Identify which cell holds the provided text, then report its [X, Y] central coordinate. 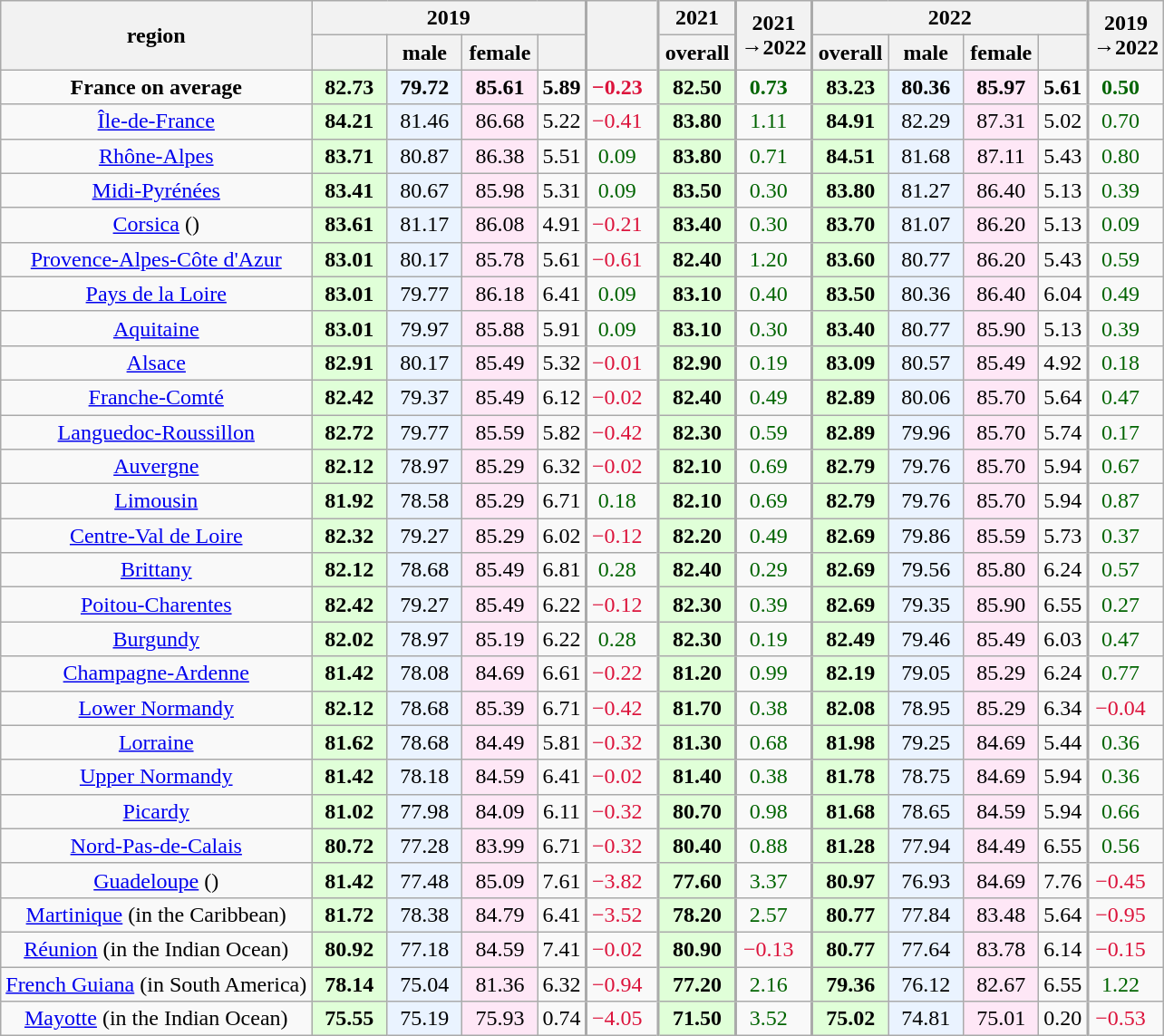
0.73 [774, 87]
85.97 [1001, 87]
−0.04 [1126, 708]
82.19 [850, 673]
77.94 [926, 846]
Lower Normandy [156, 708]
−0.21 [623, 225]
81.98 [850, 742]
0.66 [1126, 811]
81.62 [350, 742]
−0.95 [1126, 915]
0.77 [1126, 673]
1.11 [774, 121]
81.07 [926, 225]
78.14 [350, 983]
75.93 [500, 1019]
6.34 [1063, 708]
0.56 [1126, 846]
Franche-Comté [156, 397]
5.82 [562, 432]
6.61 [562, 673]
Upper Normandy [156, 777]
0.87 [1126, 501]
0.17 [1126, 432]
83.41 [350, 190]
75.04 [424, 983]
87.31 [1001, 121]
85.09 [500, 880]
2.57 [774, 915]
−0.13 [774, 949]
5.74 [1063, 432]
5.73 [1063, 536]
78.38 [424, 915]
76.93 [926, 880]
78.18 [424, 777]
78.08 [424, 673]
79.96 [926, 432]
−0.61 [623, 259]
0.80 [1126, 156]
81.92 [350, 501]
0.71 [774, 156]
77.98 [424, 811]
85.39 [500, 708]
Pays de la Loire [156, 294]
75.01 [1001, 1019]
0.27 [1126, 605]
79.25 [926, 742]
−0.45 [1126, 880]
77.28 [424, 846]
7.76 [1063, 880]
79.36 [850, 983]
Alsace [156, 363]
Midi-Pyrénées [156, 190]
Provence-Alpes-Côte d'Azur [156, 259]
87.11 [1001, 156]
81.36 [500, 983]
84.21 [350, 121]
0.50 [1126, 87]
79.97 [424, 328]
82.73 [350, 87]
5.44 [1063, 742]
83.61 [350, 225]
83.23 [850, 87]
−3.52 [623, 915]
84.91 [850, 121]
0.29 [774, 570]
80.87 [424, 156]
83.71 [350, 156]
3.52 [774, 1019]
86.08 [500, 225]
86.38 [500, 156]
81.70 [698, 708]
82.32 [350, 536]
81.78 [850, 777]
−0.22 [623, 673]
77.60 [698, 880]
81.17 [424, 225]
0.98 [774, 811]
Aquitaine [156, 328]
0.40 [774, 294]
Burgundy [156, 639]
Centre-Val de Loire [156, 536]
82.20 [698, 536]
78.58 [424, 501]
82.49 [850, 639]
80.70 [698, 811]
5.81 [562, 742]
5.31 [562, 190]
84.09 [500, 811]
80.97 [850, 880]
France on average [156, 87]
78.20 [698, 915]
77.84 [926, 915]
0.20 [1063, 1019]
83.70 [850, 225]
81.72 [350, 915]
Languedoc-Roussillon [156, 432]
79.37 [424, 397]
84.79 [500, 915]
5.22 [562, 121]
79.35 [926, 605]
2021→2022 [774, 35]
7.61 [562, 880]
−0.53 [1126, 1019]
82.08 [850, 708]
82.90 [698, 363]
81.02 [350, 811]
80.40 [698, 846]
6.04 [1063, 294]
0.57 [1126, 570]
82.29 [926, 121]
82.72 [350, 432]
82.02 [350, 639]
82.91 [350, 363]
83.78 [1001, 949]
77.20 [698, 983]
7.41 [562, 949]
1.20 [774, 259]
2021 [698, 18]
80.06 [926, 397]
0.68 [774, 742]
Mayotte (in the Indian Ocean) [156, 1019]
78.65 [926, 811]
6.12 [562, 397]
Champagne-Ardenne [156, 673]
5.89 [562, 87]
85.19 [500, 639]
Martinique (in the Caribbean) [156, 915]
79.46 [926, 639]
region [156, 35]
78.75 [926, 777]
78.95 [926, 708]
5.02 [1063, 121]
Auvergne [156, 467]
86.68 [500, 121]
−4.05 [623, 1019]
77.64 [926, 949]
Poitou-Charentes [156, 605]
−0.41 [623, 121]
−0.01 [623, 363]
80.57 [926, 363]
Corsica () [156, 225]
85.88 [500, 328]
83.48 [1001, 915]
Réunion (in the Indian Ocean) [156, 949]
Guadeloupe () [156, 880]
81.20 [698, 673]
6.02 [562, 536]
81.46 [424, 121]
75.19 [424, 1019]
79.86 [926, 536]
85.80 [1001, 570]
6.11 [562, 811]
79.05 [926, 673]
−3.82 [623, 880]
0.67 [1126, 467]
86.18 [500, 294]
2019→2022 [1126, 35]
−0.94 [623, 983]
81.30 [698, 742]
Brittany [156, 570]
6.14 [1063, 949]
3.37 [774, 880]
81.27 [926, 190]
80.92 [350, 949]
Nord-Pas-de-Calais [156, 846]
74.81 [926, 1019]
5.51 [562, 156]
77.18 [424, 949]
81.40 [698, 777]
75.55 [350, 1019]
2019 [450, 18]
Rhône-Alpes [156, 156]
80.72 [350, 846]
85.98 [500, 190]
1.22 [1126, 983]
79.56 [926, 570]
2.16 [774, 983]
84.51 [850, 156]
0.88 [774, 846]
83.99 [500, 846]
0.37 [1126, 536]
81.28 [850, 846]
6.81 [562, 570]
80.90 [698, 949]
77.48 [424, 880]
83.60 [850, 259]
5.91 [562, 328]
4.92 [1063, 363]
5.32 [562, 363]
6.03 [1063, 639]
French Guiana (in South America) [156, 983]
−0.15 [1126, 949]
79.72 [424, 87]
2022 [950, 18]
Île-de-France [156, 121]
75.02 [850, 1019]
0.99 [774, 673]
Picardy [156, 811]
4.91 [562, 225]
0.70 [1126, 121]
76.12 [926, 983]
Lorraine [156, 742]
82.67 [1001, 983]
83.09 [850, 363]
80.67 [424, 190]
0.74 [562, 1019]
−0.23 [623, 87]
85.61 [500, 87]
85.78 [500, 259]
71.50 [698, 1019]
82.50 [698, 87]
Limousin [156, 501]
